Scan for the cell matching the given text and deliver its [x, y] coordinate at center. 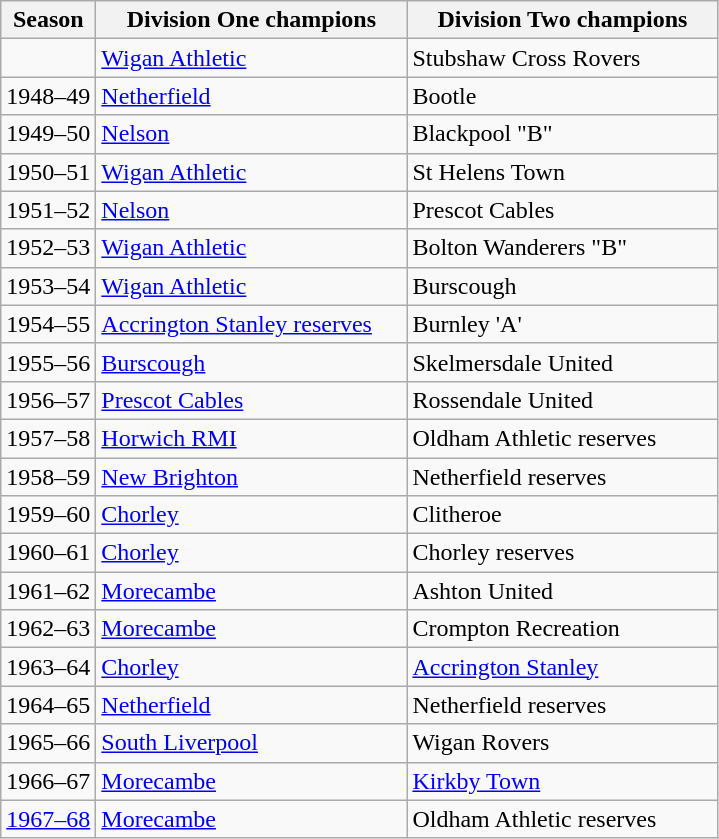
1963–64 [48, 667]
Crompton Recreation [562, 629]
Bootle [562, 96]
Blackpool "B" [562, 134]
Division One champions [252, 20]
Accrington Stanley reserves [252, 324]
Horwich RMI [252, 438]
1955–56 [48, 362]
1959–60 [48, 515]
Wigan Rovers [562, 743]
1967–68 [48, 819]
1960–61 [48, 553]
1961–62 [48, 591]
1953–54 [48, 286]
Rossendale United [562, 400]
1957–58 [48, 438]
Accrington Stanley [562, 667]
1952–53 [48, 248]
New Brighton [252, 477]
1956–57 [48, 400]
Burnley 'A' [562, 324]
South Liverpool [252, 743]
St Helens Town [562, 172]
1951–52 [48, 210]
Bolton Wanderers "B" [562, 248]
Ashton United [562, 591]
1949–50 [48, 134]
1958–59 [48, 477]
Stubshaw Cross Rovers [562, 58]
1965–66 [48, 743]
Season [48, 20]
1964–65 [48, 705]
Chorley reserves [562, 553]
Kirkby Town [562, 781]
1954–55 [48, 324]
1950–51 [48, 172]
Division Two champions [562, 20]
1962–63 [48, 629]
1966–67 [48, 781]
Clitheroe [562, 515]
Skelmersdale United [562, 362]
1948–49 [48, 96]
